Return the [X, Y] coordinate for the center point of the cell that contains the specified text.  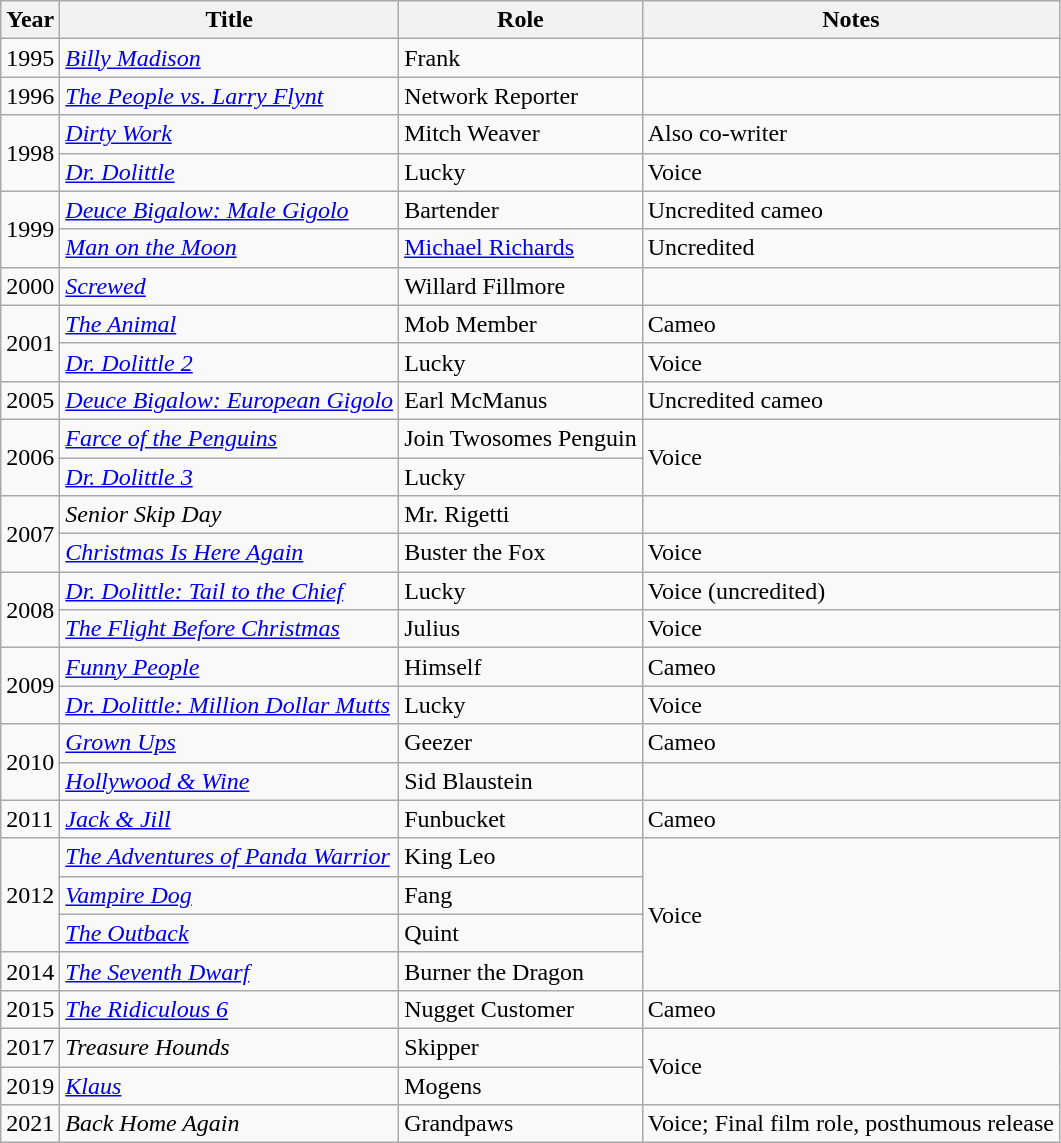
Quint [521, 933]
2017 [30, 1047]
The Adventures of Panda Warrior [230, 857]
Back Home Again [230, 1124]
Mogens [521, 1085]
Sid Blaustein [521, 781]
Willard Fillmore [521, 286]
Hollywood & Wine [230, 781]
Dr. Dolittle 3 [230, 477]
2000 [30, 286]
Senior Skip Day [230, 515]
2006 [30, 457]
Billy Madison [230, 58]
2012 [30, 895]
Funbucket [521, 819]
2007 [30, 534]
Deuce Bigalow: Male Gigolo [230, 210]
2014 [30, 971]
Grandpaws [521, 1124]
Voice (uncredited) [850, 591]
Julius [521, 629]
Nugget Customer [521, 1009]
Year [30, 20]
Vampire Dog [230, 895]
Buster the Fox [521, 553]
Farce of the Penguins [230, 438]
2019 [30, 1085]
The People vs. Larry Flynt [230, 96]
Mr. Rigetti [521, 515]
Himself [521, 667]
Michael Richards [521, 248]
Mitch Weaver [521, 134]
Network Reporter [521, 96]
Klaus [230, 1085]
Dr. Dolittle: Tail to the Chief [230, 591]
Join Twosomes Penguin [521, 438]
Christmas Is Here Again [230, 553]
Burner the Dragon [521, 971]
Also co-writer [850, 134]
2009 [30, 686]
Deuce Bigalow: European Gigolo [230, 400]
Funny People [230, 667]
The Ridiculous 6 [230, 1009]
Dr. Dolittle [230, 172]
2001 [30, 343]
2015 [30, 1009]
Bartender [521, 210]
Dirty Work [230, 134]
2005 [30, 400]
1998 [30, 153]
Geezer [521, 743]
Title [230, 20]
1996 [30, 96]
Grown Ups [230, 743]
2011 [30, 819]
King Leo [521, 857]
Uncredited [850, 248]
Dr. Dolittle 2 [230, 362]
1995 [30, 58]
Jack & Jill [230, 819]
Screwed [230, 286]
Notes [850, 20]
1999 [30, 229]
Role [521, 20]
Man on the Moon [230, 248]
Dr. Dolittle: Million Dollar Mutts [230, 705]
The Outback [230, 933]
2021 [30, 1124]
Frank [521, 58]
Fang [521, 895]
Treasure Hounds [230, 1047]
2008 [30, 610]
Mob Member [521, 324]
2010 [30, 762]
The Seventh Dwarf [230, 971]
The Animal [230, 324]
Skipper [521, 1047]
The Flight Before Christmas [230, 629]
Earl McManus [521, 400]
Voice; Final film role, posthumous release [850, 1124]
